Provide the (x, y) coordinate of the cell's center where the given text is located.  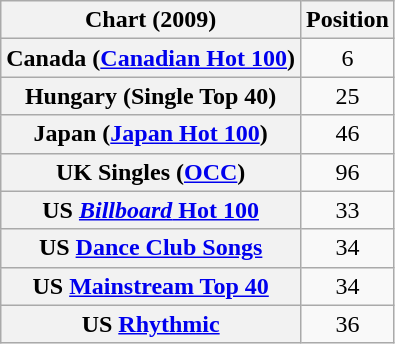
Chart (2009) (151, 20)
25 (348, 96)
6 (348, 58)
US Dance Club Songs (151, 248)
US Billboard Hot 100 (151, 210)
UK Singles (OCC) (151, 172)
33 (348, 210)
Position (348, 20)
46 (348, 134)
Hungary (Single Top 40) (151, 96)
36 (348, 324)
96 (348, 172)
US Rhythmic (151, 324)
Canada (Canadian Hot 100) (151, 58)
US Mainstream Top 40 (151, 286)
Japan (Japan Hot 100) (151, 134)
